Capture the cell that displays the provided text and extract its (x, y) central coordinate. 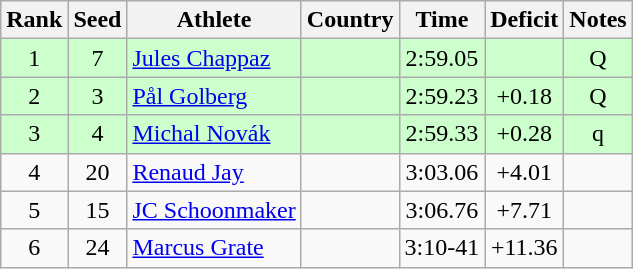
24 (98, 248)
7 (98, 58)
2:59.33 (442, 134)
+7.71 (524, 210)
+0.18 (524, 96)
2 (34, 96)
Seed (98, 20)
Renaud Jay (214, 172)
Time (442, 20)
q (598, 134)
Marcus Grate (214, 248)
Pål Golberg (214, 96)
3:03.06 (442, 172)
Notes (598, 20)
JC Schoonmaker (214, 210)
+0.28 (524, 134)
6 (34, 248)
15 (98, 210)
+4.01 (524, 172)
2:59.23 (442, 96)
5 (34, 210)
3:06.76 (442, 210)
20 (98, 172)
Deficit (524, 20)
Country (350, 20)
3:10-41 (442, 248)
1 (34, 58)
Rank (34, 20)
Michal Novák (214, 134)
Athlete (214, 20)
2:59.05 (442, 58)
Jules Chappaz (214, 58)
+11.36 (524, 248)
